Provide the [X, Y] coordinate of the cell's center where the given text is located.  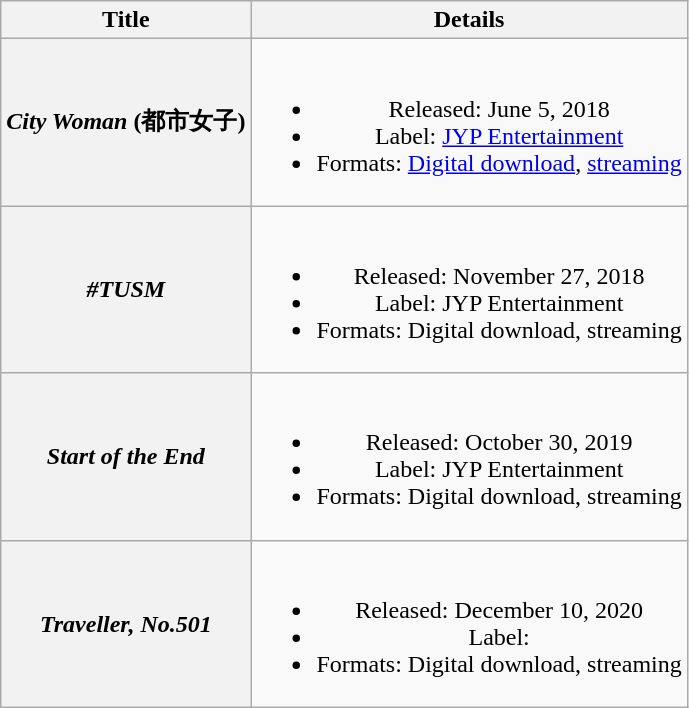
Released: October 30, 2019Label: JYP EntertainmentFormats: Digital download, streaming [469, 456]
Start of the End [126, 456]
Traveller, No.501 [126, 624]
Released: June 5, 2018Label: JYP EntertainmentFormats: Digital download, streaming [469, 122]
Released: November 27, 2018Label: JYP EntertainmentFormats: Digital download, streaming [469, 290]
#TUSM [126, 290]
City Woman (都市女子) [126, 122]
Title [126, 20]
Details [469, 20]
Released: December 10, 2020Label: Formats: Digital download, streaming [469, 624]
